Return [X, Y] of the center of cell containing provided text 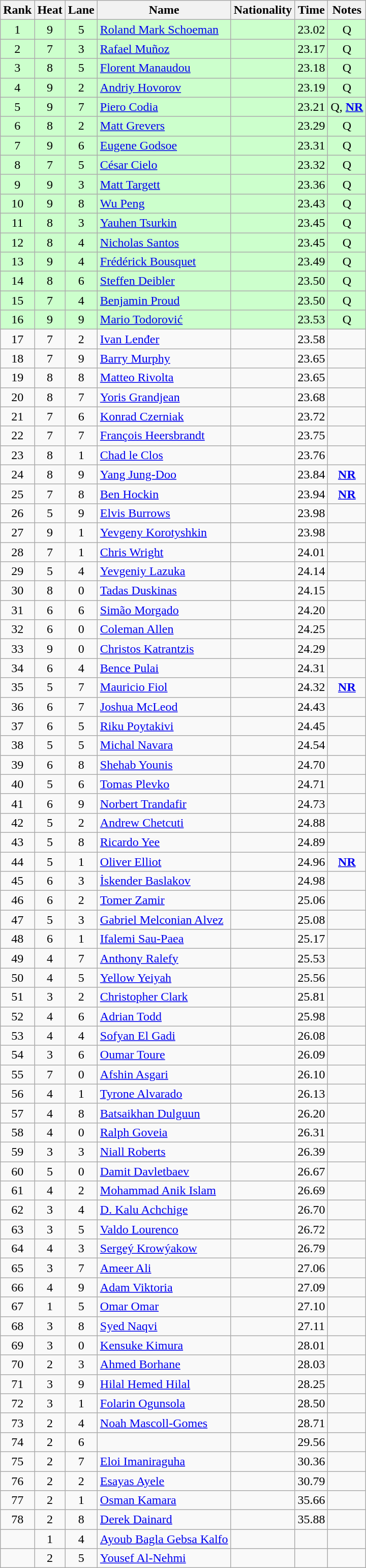
Riku Poytakivi [164, 726]
66 [17, 1287]
Bence Pulai [164, 668]
27.10 [311, 1307]
74 [17, 1442]
23.21 [311, 107]
İskender Baslakov [164, 881]
69 [17, 1345]
28.03 [311, 1365]
51 [17, 997]
59 [17, 1152]
23.32 [311, 165]
23.84 [311, 474]
Barry Murphy [164, 358]
29.56 [311, 1442]
60 [17, 1171]
Frédérick Bousquet [164, 262]
19 [17, 378]
26 [17, 513]
23.76 [311, 455]
38 [17, 745]
Piero Codia [164, 107]
25.81 [311, 997]
23.58 [311, 339]
Sergeý Krowýakow [164, 1249]
Ahmed Borhane [164, 1365]
23.53 [311, 320]
75 [17, 1461]
23.17 [311, 49]
Chad le Clos [164, 455]
22 [17, 436]
23.75 [311, 436]
47 [17, 920]
12 [17, 243]
24.01 [311, 552]
23.72 [311, 416]
28.71 [311, 1423]
26.67 [311, 1171]
76 [17, 1481]
27 [17, 532]
Rank [17, 10]
Kensuke Kimura [164, 1345]
30.36 [311, 1461]
Ben Hockin [164, 494]
26.08 [311, 1036]
Tyrone Alvarado [164, 1094]
23.18 [311, 68]
Yoris Grandjean [164, 397]
24.54 [311, 745]
24.25 [311, 629]
Esayas Ayele [164, 1481]
Joshua McLeod [164, 707]
Elvis Burrows [164, 513]
48 [17, 939]
Mario Todorović [164, 320]
Nicholas Santos [164, 243]
23.31 [311, 145]
Christopher Clark [164, 997]
16 [17, 320]
24.29 [311, 649]
Adam Viktoria [164, 1287]
24.98 [311, 881]
François Heersbrandt [164, 436]
28.25 [311, 1384]
Anthony Ralefy [164, 958]
Coleman Allen [164, 629]
Yevgeniy Lazuka [164, 571]
Noah Mascoll-Gomes [164, 1423]
24.32 [311, 687]
30.79 [311, 1481]
Ayoub Bagla Gebsa Kalfo [164, 1539]
55 [17, 1074]
23.49 [311, 262]
57 [17, 1113]
72 [17, 1403]
Simão Morgado [164, 610]
Gabriel Melconian Alvez [164, 920]
23.02 [311, 29]
Norbert Trandafir [164, 803]
Yellow Yeiyah [164, 978]
24.96 [311, 862]
Eugene Godsoe [164, 145]
26.20 [311, 1113]
13 [17, 262]
20 [17, 397]
11 [17, 223]
41 [17, 803]
Matt Targett [164, 184]
Andrew Chetcuti [164, 823]
40 [17, 784]
Lane [81, 10]
21 [17, 416]
Michal Navara [164, 745]
Niall Roberts [164, 1152]
43 [17, 842]
23.43 [311, 203]
23.94 [311, 494]
Q, NR [347, 107]
30 [17, 591]
24.31 [311, 668]
25.53 [311, 958]
23.36 [311, 184]
14 [17, 281]
25.98 [311, 1016]
Christos Katrantzis [164, 649]
24.14 [311, 571]
63 [17, 1229]
Ivan Lenđer [164, 339]
Oumar Toure [164, 1055]
Yauhen Tsurkin [164, 223]
64 [17, 1249]
28 [17, 552]
Notes [347, 10]
Ralph Goveia [164, 1132]
17 [17, 339]
Syed Naqvi [164, 1326]
Omar Omar [164, 1307]
Nationality [263, 10]
44 [17, 862]
34 [17, 668]
Mohammad Anik Islam [164, 1191]
Chris Wright [164, 552]
24.20 [311, 610]
50 [17, 978]
Damit Davletbaev [164, 1171]
68 [17, 1326]
26.13 [311, 1094]
10 [17, 203]
61 [17, 1191]
54 [17, 1055]
Benjamin Proud [164, 300]
24.88 [311, 823]
Hilal Hemed Hilal [164, 1384]
28.01 [311, 1345]
César Cielo [164, 165]
Shehab Younis [164, 765]
Ricardo Yee [164, 842]
Oliver Elliot [164, 862]
78 [17, 1520]
23.19 [311, 87]
Valdo Lourenco [164, 1229]
Sofyan El Gadi [164, 1036]
24.45 [311, 726]
28.50 [311, 1403]
26.72 [311, 1229]
26.69 [311, 1191]
Ameer Ali [164, 1268]
Tomas Plevko [164, 784]
24.15 [311, 591]
24.70 [311, 765]
Matt Grevers [164, 126]
27.09 [311, 1287]
Adrian Todd [164, 1016]
Roland Mark Schoeman [164, 29]
Derek Dainard [164, 1520]
Name [164, 10]
Ifalemi Sau-Paea [164, 939]
25.17 [311, 939]
Florent Manaudou [164, 68]
Andriy Hovorov [164, 87]
26.09 [311, 1055]
Tadas Duskinas [164, 591]
Matteo Rivolta [164, 378]
35.66 [311, 1500]
Yevgeny Korotyshkin [164, 532]
24.89 [311, 842]
24.71 [311, 784]
Batsaikhan Dulguun [164, 1113]
Yousef Al-Nehmi [164, 1558]
Konrad Czerniak [164, 416]
Osman Kamara [164, 1500]
Steffen Deibler [164, 281]
36 [17, 707]
24.73 [311, 803]
39 [17, 765]
25 [17, 494]
26.10 [311, 1074]
25.08 [311, 920]
27.06 [311, 1268]
26.70 [311, 1210]
23.29 [311, 126]
42 [17, 823]
31 [17, 610]
46 [17, 900]
Eloi Imaniraguha [164, 1461]
52 [17, 1016]
26.79 [311, 1249]
73 [17, 1423]
65 [17, 1268]
56 [17, 1094]
35 [17, 687]
33 [17, 649]
Mauricio Fiol [164, 687]
Tomer Zamir [164, 900]
32 [17, 629]
Afshin Asgari [164, 1074]
Folarin Ogunsola [164, 1403]
23.68 [311, 397]
Yang Jung-Doo [164, 474]
45 [17, 881]
Wu Peng [164, 203]
D. Kalu Achchige [164, 1210]
37 [17, 726]
53 [17, 1036]
Rafael Muñoz [164, 49]
24.43 [311, 707]
26.39 [311, 1152]
62 [17, 1210]
Time [311, 10]
18 [17, 358]
29 [17, 571]
67 [17, 1307]
25.06 [311, 900]
27.11 [311, 1326]
23 [17, 455]
49 [17, 958]
Heat [50, 10]
26.31 [311, 1132]
24 [17, 474]
35.88 [311, 1520]
58 [17, 1132]
71 [17, 1384]
77 [17, 1500]
15 [17, 300]
70 [17, 1365]
25.56 [311, 978]
